Detect which cell encompasses the target text, then output its [x, y] center coordinate. 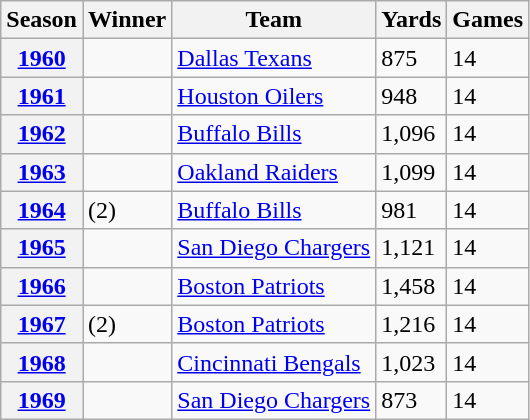
1963 [42, 172]
Oakland Raiders [274, 172]
Winner [126, 20]
Games [488, 20]
1964 [42, 210]
1,023 [412, 362]
1969 [42, 400]
948 [412, 96]
1961 [42, 96]
981 [412, 210]
1966 [42, 286]
1962 [42, 134]
875 [412, 58]
Yards [412, 20]
1967 [42, 324]
Cincinnati Bengals [274, 362]
1960 [42, 58]
873 [412, 400]
Team [274, 20]
Season [42, 20]
1,121 [412, 248]
Houston Oilers [274, 96]
1968 [42, 362]
1965 [42, 248]
Dallas Texans [274, 58]
1,099 [412, 172]
1,096 [412, 134]
1,216 [412, 324]
1,458 [412, 286]
